Find where the given text appears and provide that cell's center as [x, y] coordinate. 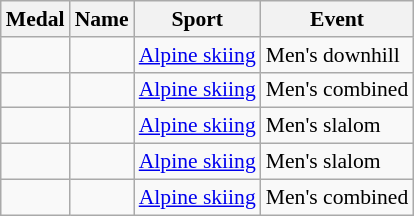
Event [338, 19]
Men's downhill [338, 55]
Sport [198, 19]
Name [102, 19]
Medal [36, 19]
